Detect which cell encompasses the target text, then output its (x, y) center coordinate. 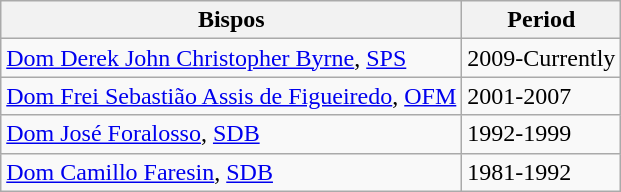
2009-Currently (542, 58)
Dom Camillo Faresin, SDB (232, 172)
Bispos (232, 20)
Dom José Foralosso, SDB (232, 134)
Period (542, 20)
1992-1999 (542, 134)
Dom Derek John Christopher Byrne, SPS (232, 58)
2001-2007 (542, 96)
1981-1992 (542, 172)
Dom Frei Sebastião Assis de Figueiredo, OFM (232, 96)
